Locate the cell with the specified text and output its [X, Y] center coordinate. 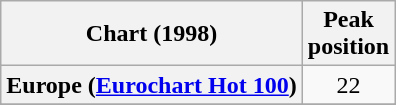
Europe (Eurochart Hot 100) [152, 85]
22 [348, 85]
Chart (1998) [152, 34]
Peakposition [348, 34]
